Identify which cell holds the provided text, then report its [x, y] central coordinate. 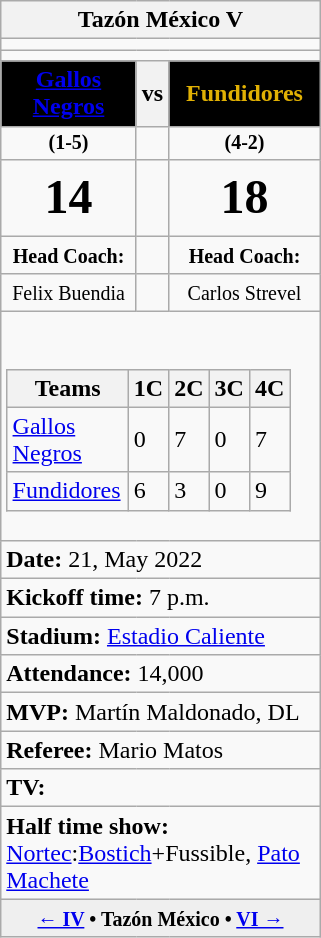
Carlos Strevel [245, 293]
(4-2) [245, 142]
6 [148, 491]
Kickoff time: 7 p.m. [161, 598]
3 [189, 491]
Stadium: Estadio Caliente [161, 636]
Teams [68, 388]
18 [245, 197]
2C [189, 388]
14 [69, 197]
Attendance: 14,000 [161, 674]
(1-5) [69, 142]
Referee: Mario Matos [161, 750]
Teams 1C 2C 3C 4C Gallos Negros 0 7 0 7 Fundidores 6 3 0 9 [161, 426]
← IV • Tazón México • VI → [161, 918]
Half time show: Nortec:Bostich+Fussible, Pato Machete [161, 853]
4C [269, 388]
Date: 21, May 2022 [161, 560]
Felix Buendia [69, 293]
1C [148, 388]
vs [152, 94]
9 [269, 491]
MVP: Martín Maldonado, DL [161, 712]
3C [229, 388]
Tazón México V [161, 20]
TV: [161, 788]
